Return the [X, Y] coordinate for the center point of the cell that contains the specified text.  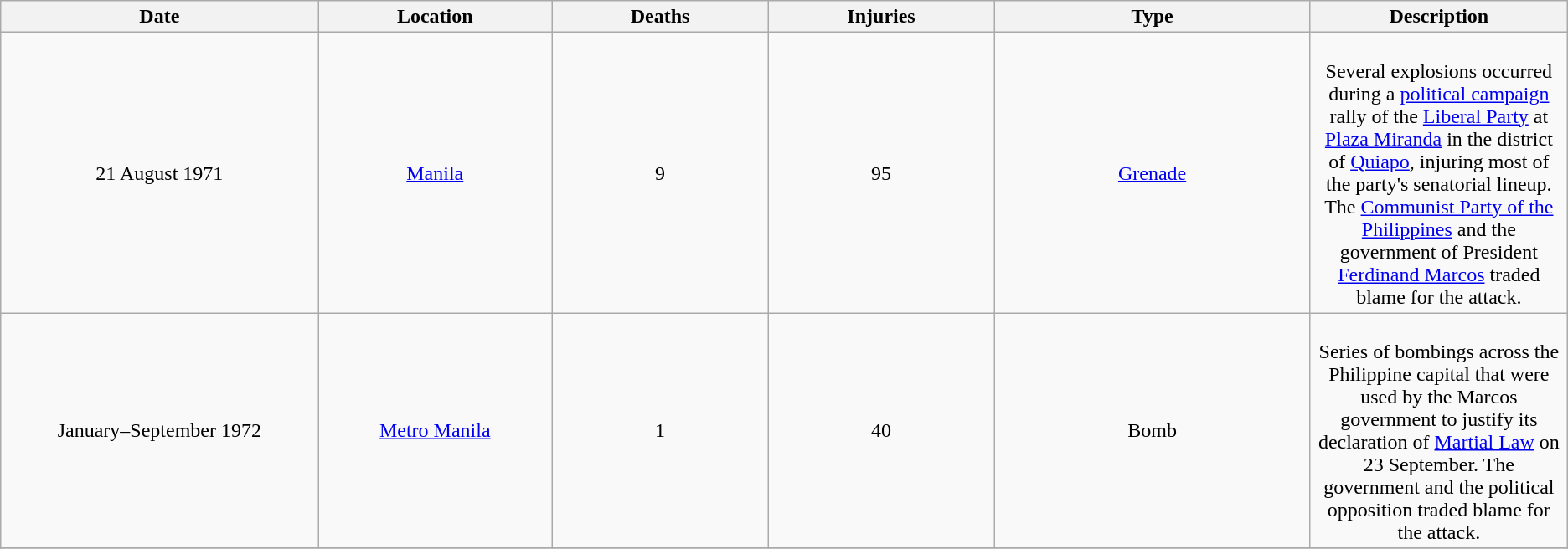
January–September 1972 [159, 430]
Deaths [660, 17]
40 [881, 430]
Manila [436, 172]
Type [1153, 17]
Metro Manila [436, 430]
Bomb [1153, 430]
9 [660, 172]
Grenade [1153, 172]
1 [660, 430]
Location [436, 17]
95 [881, 172]
21 August 1971 [159, 172]
Description [1439, 17]
Injuries [881, 17]
Date [159, 17]
